From the cell containing the given text, extract its center point as (x, y) coordinate. 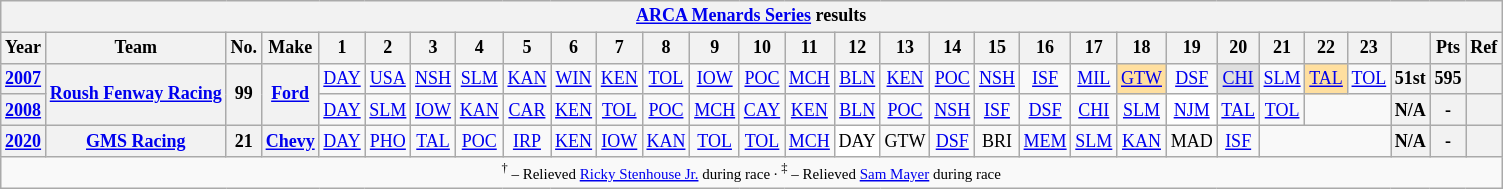
12 (857, 48)
8 (666, 48)
WIN (574, 78)
51st (1411, 78)
2008 (24, 110)
20 (1238, 48)
CAR (527, 110)
No. (244, 48)
ARCA Menards Series results (752, 16)
Ref (1484, 48)
1 (342, 48)
PHO (388, 140)
USA (388, 78)
16 (1045, 48)
Ford (290, 94)
22 (1326, 48)
NJM (1192, 110)
Year (24, 48)
2007 (24, 78)
9 (715, 48)
595 (1448, 78)
† – Relieved Ricky Stenhouse Jr. during race · ‡ – Relieved Sam Mayer during race (752, 173)
11 (809, 48)
14 (952, 48)
Team (136, 48)
17 (1094, 48)
CAY (762, 110)
IRP (527, 140)
MEM (1045, 140)
2020 (24, 140)
GMS Racing (136, 140)
18 (1142, 48)
23 (1368, 48)
7 (619, 48)
MIL (1094, 78)
4 (479, 48)
13 (905, 48)
99 (244, 94)
Roush Fenway Racing (136, 94)
3 (434, 48)
5 (527, 48)
Make (290, 48)
2 (388, 48)
19 (1192, 48)
Chevy (290, 140)
Pts (1448, 48)
15 (998, 48)
BRI (998, 140)
10 (762, 48)
MAD (1192, 140)
6 (574, 48)
